Pinpoint the cell where the given text exists, returning its (x, y) midpoint coordinate. 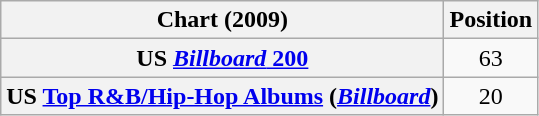
Chart (2009) (222, 20)
US Billboard 200 (222, 58)
US Top R&B/Hip-Hop Albums (Billboard) (222, 96)
63 (491, 58)
Position (491, 20)
20 (491, 96)
